Pinpoint the cell where the given text exists, returning its (x, y) midpoint coordinate. 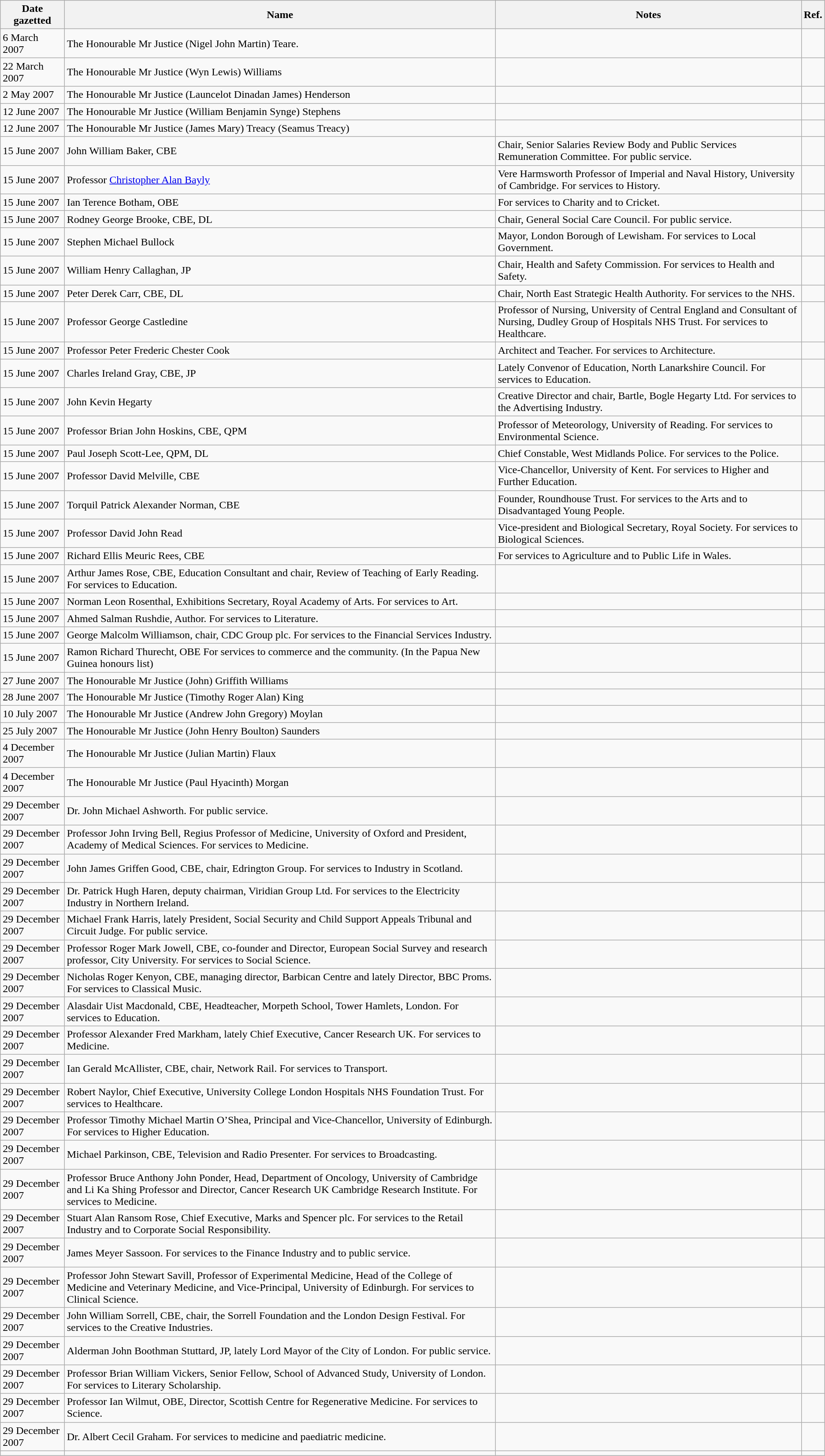
John James Griffen Good, CBE, chair, Edrington Group. For services to Industry in Scotland. (280, 868)
27 June 2007 (33, 681)
William Henry Callaghan, JP (280, 270)
The Honourable Mr Justice (Launcelot Dinadan James) Henderson (280, 95)
Richard Ellis Meuric Rees, CBE (280, 556)
Alderman John Boothman Stuttard, JP, lately Lord Mayor of the City of London. For public service. (280, 1351)
John William Baker, CBE (280, 151)
Professor Alexander Fred Markham, lately Chief Executive, Cancer Research UK. For services to Medicine. (280, 1040)
Professor Brian John Hoskins, CBE, QPM (280, 431)
Chair, North East Strategic Health Authority. For services to the NHS. (648, 293)
Norman Leon Rosenthal, Exhibitions Secretary, Royal Academy of Arts. For services to Art. (280, 601)
For services to Charity and to Cricket. (648, 202)
Rodney George Brooke, CBE, DL (280, 219)
Paul Joseph Scott-Lee, QPM, DL (280, 453)
Professor David Melville, CBE (280, 476)
The Honourable Mr Justice (James Mary) Treacy (Seamus Treacy) (280, 128)
The Honourable Mr Justice (Andrew John Gregory) Moylan (280, 714)
Architect and Teacher. For services to Architecture. (648, 351)
Chief Constable, West Midlands Police. For services to the Police. (648, 453)
Notes (648, 15)
The Honourable Mr Justice (John Henry Boulton) Saunders (280, 731)
Dr. Patrick Hugh Haren, deputy chairman, Viridian Group Ltd. For services to the Electricity Industry in Northern Ireland. (280, 897)
Professor Timothy Michael Martin O’Shea, Principal and Vice-Chancellor, University of Edinburgh. For services to Higher Education. (280, 1126)
The Honourable Mr Justice (Timothy Roger Alan) King (280, 697)
6 March 2007 (33, 43)
Chair, Senior Salaries Review Body and Public Services Remuneration Committee. For public service. (648, 151)
Ian Terence Botham, OBE (280, 202)
Vice-Chancellor, University of Kent. For services to Higher and Further Education. (648, 476)
John Kevin Hegarty (280, 402)
Founder, Roundhouse Trust. For services to the Arts and to Disadvantaged Young People. (648, 505)
Arthur James Rose, CBE, Education Consultant and chair, Review of Teaching of Early Reading. For services to Education. (280, 579)
The Honourable Mr Justice (Paul Hyacinth) Morgan (280, 782)
Date gazetted (33, 15)
The Honourable Mr Justice (William Benjamin Synge) Stephens (280, 111)
Nicholas Roger Kenyon, CBE, managing director, Barbican Centre and lately Director, BBC Proms. For services to Classical Music. (280, 982)
Professor Christopher Alan Bayly (280, 180)
22 March 2007 (33, 72)
Torquil Patrick Alexander Norman, CBE (280, 505)
Professor Ian Wilmut, OBE, Director, Scottish Centre for Regenerative Medicine. For services to Science. (280, 1408)
2 May 2007 (33, 95)
Professor Peter Frederic Chester Cook (280, 351)
Professor of Nursing, University of Central England and Consultant of Nursing, Dudley Group of Hospitals NHS Trust. For services to Healthcare. (648, 322)
Ref. (813, 15)
Charles Ireland Gray, CBE, JP (280, 374)
The Honourable Mr Justice (Nigel John Martin) Teare. (280, 43)
James Meyer Sassoon. For services to the Finance Industry and to public service. (280, 1253)
Alasdair Uist Macdonald, CBE, Headteacher, Morpeth School, Tower Hamlets, London. For services to Education. (280, 1011)
28 June 2007 (33, 697)
Peter Derek Carr, CBE, DL (280, 293)
The Honourable Mr Justice (Wyn Lewis) Williams (280, 72)
Vere Harmsworth Professor of Imperial and Naval History, University of Cambridge. For services to History. (648, 180)
Robert Naylor, Chief Executive, University College London Hospitals NHS Foundation Trust. For services to Healthcare. (280, 1097)
Dr. John Michael Ashworth. For public service. (280, 811)
The Honourable Mr Justice (Julian Martin) Flaux (280, 753)
The Honourable Mr Justice (John) Griffith Williams (280, 681)
Ian Gerald McAllister, CBE, chair, Network Rail. For services to Transport. (280, 1069)
Mayor, London Borough of Lewisham. For services to Local Government. (648, 241)
Professor George Castledine (280, 322)
Name (280, 15)
Ahmed Salman Rushdie, Author. For services to Literature. (280, 618)
Stuart Alan Ransom Rose, Chief Executive, Marks and Spencer plc. For services to the Retail Industry and to Corporate Social Responsibility. (280, 1224)
Ramon Richard Thurecht, OBE For services to commerce and the community. (In the Papua New Guinea honours list) (280, 657)
Professor Brian William Vickers, Senior Fellow, School of Advanced Study, University of London. For services to Literary Scholarship. (280, 1379)
10 July 2007 (33, 714)
Stephen Michael Bullock (280, 241)
George Malcolm Williamson, chair, CDC Group plc. For services to the Financial Services Industry. (280, 635)
25 July 2007 (33, 731)
Michael Parkinson, CBE, Television and Radio Presenter. For services to Broadcasting. (280, 1155)
Lately Convenor of Education, North Lanarkshire Council. For services to Education. (648, 374)
Professor of Meteorology, University of Reading. For services to Environmental Science. (648, 431)
Creative Director and chair, Bartle, Bogle Hegarty Ltd. For services to the Advertising Industry. (648, 402)
Vice-president and Biological Secretary, Royal Society. For services to Biological Sciences. (648, 533)
John William Sorrell, CBE, chair, the Sorrell Foundation and the London Design Festival. For services to the Creative Industries. (280, 1322)
Professor John Irving Bell, Regius Professor of Medicine, University of Oxford and President, Academy of Medical Sciences. For services to Medicine. (280, 840)
Professor David John Read (280, 533)
Chair, General Social Care Council. For public service. (648, 219)
Dr. Albert Cecil Graham. For services to medicine and paediatric medicine. (280, 1436)
Michael Frank Harris, lately President, Social Security and Child Support Appeals Tribunal and Circuit Judge. For public service. (280, 925)
Chair, Health and Safety Commission. For services to Health and Safety. (648, 270)
For services to Agriculture and to Public Life in Wales. (648, 556)
